Search for the cell housing the specified text and yield its [x, y] center coordinate. 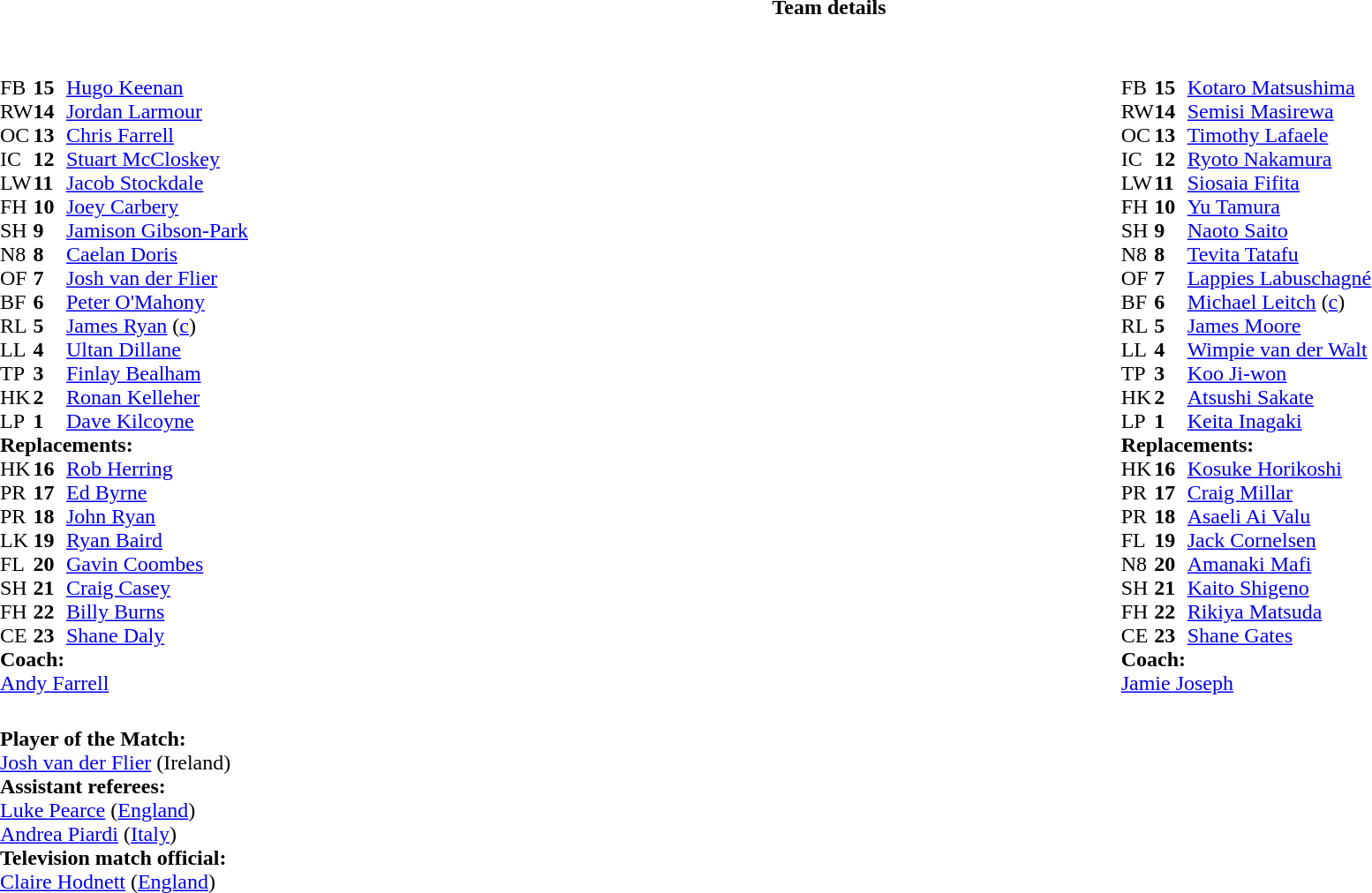
Kaito Shigeno [1280, 588]
Lappies Labuschagné [1280, 279]
Craig Casey [157, 588]
Craig Millar [1280, 492]
Keita Inagaki [1280, 422]
Rikiya Matsuda [1280, 612]
Ryan Baird [157, 540]
Finlay Bealham [157, 374]
Asaeli Ai Valu [1280, 517]
Amanaki Mafi [1280, 565]
Jacob Stockdale [157, 184]
Michael Leitch (c) [1280, 302]
Atsushi Sakate [1280, 397]
Siosaia Fifita [1280, 184]
Rob Herring [157, 469]
Gavin Coombes [157, 565]
Hugo Keenan [157, 88]
Wimpie van der Walt [1280, 349]
Yu Tamura [1280, 206]
James Ryan (c) [157, 326]
Ryoto Nakamura [1280, 159]
Timothy Lafaele [1280, 136]
Kosuke Horikoshi [1280, 469]
Chris Farrell [157, 136]
Ed Byrne [157, 492]
Dave Kilcoyne [157, 422]
Semisi Masirewa [1280, 111]
Koo Ji-won [1280, 374]
Stuart McCloskey [157, 159]
Josh van der Flier [157, 279]
Shane Daly [157, 635]
Ronan Kelleher [157, 397]
Billy Burns [157, 612]
Ultan Dillane [157, 349]
LK [17, 540]
John Ryan [157, 517]
Kotaro Matsushima [1280, 88]
James Moore [1280, 326]
Jordan Larmour [157, 111]
Jamie Joseph [1247, 683]
Jamison Gibson-Park [157, 231]
Naoto Saito [1280, 231]
Tevita Tatafu [1280, 254]
Jack Cornelsen [1280, 540]
Caelan Doris [157, 254]
Peter O'Mahony [157, 302]
Joey Carbery [157, 206]
Andy Farrell [124, 683]
Shane Gates [1280, 635]
